Scan for the cell matching the given text and deliver its (x, y) coordinate at center. 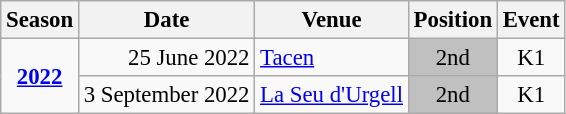
Venue (332, 20)
Tacen (332, 58)
2022 (40, 76)
Season (40, 20)
La Seu d'Urgell (332, 95)
Date (166, 20)
25 June 2022 (166, 58)
3 September 2022 (166, 95)
Position (452, 20)
Event (531, 20)
